Extract the [X, Y] coordinate from the center of the cell holding the provided text.  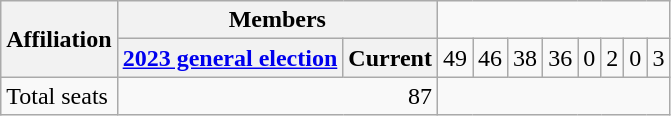
38 [526, 58]
46 [490, 58]
2023 general election [230, 58]
Members [277, 20]
3 [658, 58]
2 [612, 58]
36 [560, 58]
Current [390, 58]
49 [454, 58]
Affiliation [59, 39]
87 [277, 96]
Total seats [59, 96]
